Pinpoint the cell where the given text exists, returning its (X, Y) midpoint coordinate. 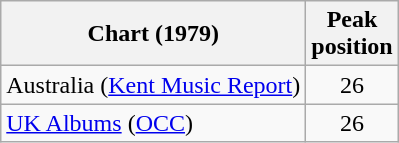
UK Albums (OCC) (154, 123)
Australia (Kent Music Report) (154, 85)
Peakposition (352, 34)
Chart (1979) (154, 34)
